Determine the [x, y] coordinate at the center of the cell enclosing the given text.  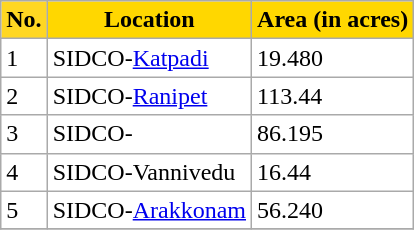
4 [24, 172]
Location [149, 20]
86.195 [333, 134]
SIDCO-Vannivedu [149, 172]
5 [24, 210]
SIDCO- [149, 134]
SIDCO-Ranipet [149, 96]
3 [24, 134]
No. [24, 20]
56.240 [333, 210]
SIDCO-Katpadi [149, 58]
19.480 [333, 58]
SIDCO-Arakkonam [149, 210]
16.44 [333, 172]
1 [24, 58]
Area (in acres) [333, 20]
113.44 [333, 96]
2 [24, 96]
